Identify which cell holds the provided text, then report its [X, Y] central coordinate. 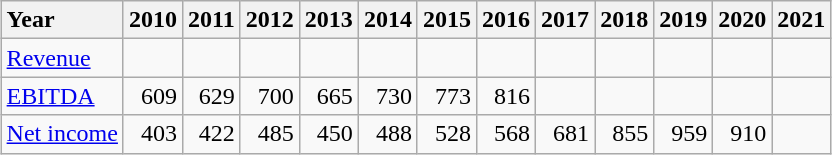
2021 [802, 20]
855 [624, 134]
700 [270, 96]
730 [388, 96]
Year [62, 20]
681 [566, 134]
2010 [152, 20]
2015 [446, 20]
2017 [566, 20]
EBITDA [62, 96]
2016 [506, 20]
450 [328, 134]
2012 [270, 20]
2019 [684, 20]
2011 [212, 20]
816 [506, 96]
2013 [328, 20]
629 [212, 96]
773 [446, 96]
422 [212, 134]
2014 [388, 20]
2020 [742, 20]
Revenue [62, 58]
959 [684, 134]
609 [152, 96]
403 [152, 134]
488 [388, 134]
485 [270, 134]
910 [742, 134]
665 [328, 96]
528 [446, 134]
2018 [624, 20]
Net income [62, 134]
568 [506, 134]
